Identify which cell holds the provided text, then report its (X, Y) central coordinate. 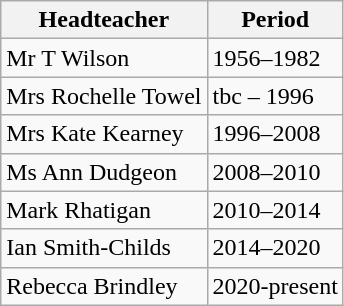
2020-present (275, 286)
2010–2014 (275, 210)
Headteacher (104, 20)
2014–2020 (275, 248)
1956–1982 (275, 58)
Mr T Wilson (104, 58)
Ian Smith-Childs (104, 248)
Mrs Kate Kearney (104, 134)
Mrs Rochelle Towel (104, 96)
Period (275, 20)
tbc – 1996 (275, 96)
Ms Ann Dudgeon (104, 172)
Rebecca Brindley (104, 286)
2008–2010 (275, 172)
Mark Rhatigan (104, 210)
1996–2008 (275, 134)
